Output the (x, y) coordinate of the center of the cell containing the given text.  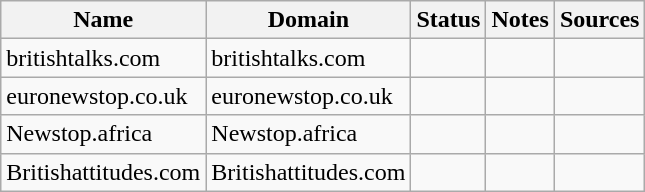
Notes (520, 20)
Sources (600, 20)
Domain (308, 20)
Name (104, 20)
Status (448, 20)
